For the text-containing cell, return its midpoint in [x, y] coordinate format. 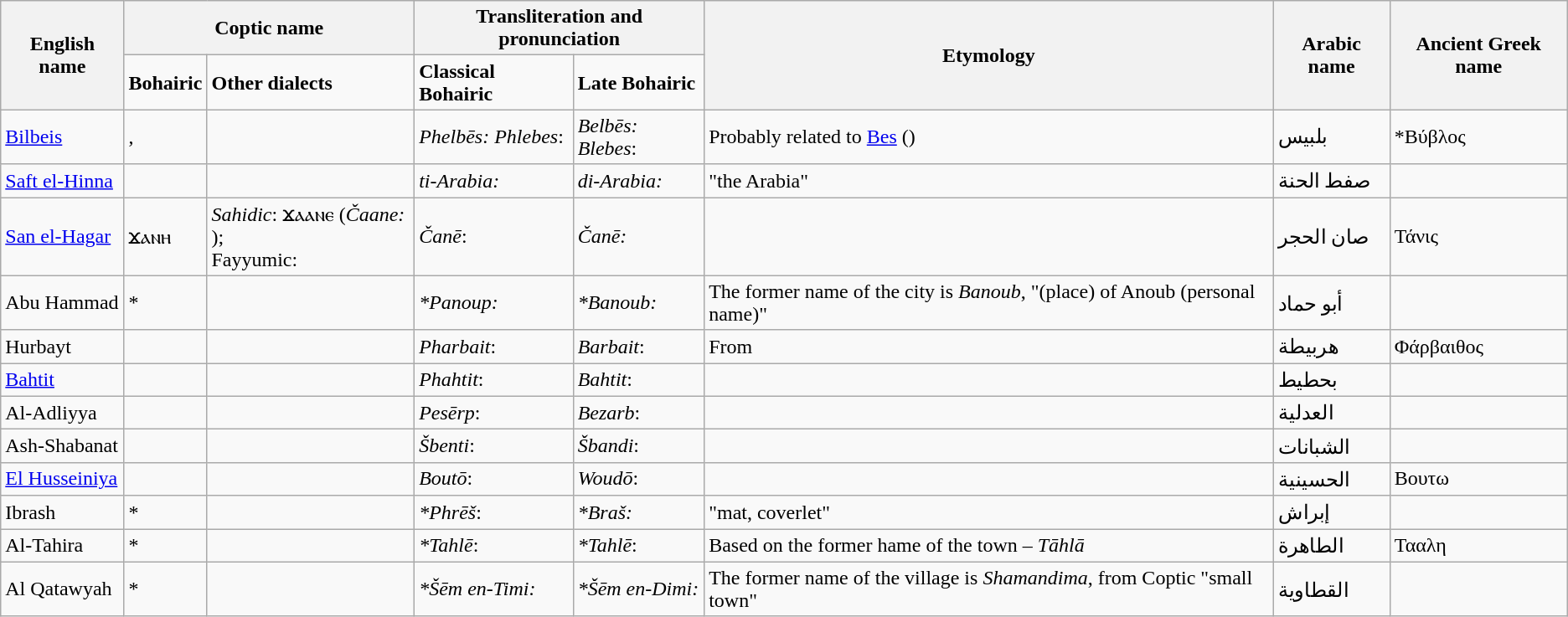
Bezarb: [638, 413]
Pesērp: [494, 413]
Other dialects [311, 82]
Šbandi: [638, 446]
Belbēs: Blebes: [638, 137]
From [988, 347]
بلبيس [1332, 137]
, [166, 137]
Phelbēs: Phlebes: [494, 137]
Ibrash [62, 512]
Classical Bohairic [494, 82]
Phahtit: [494, 380]
English name [62, 55]
الطاهرة [1332, 546]
Βουτω [1478, 479]
Sahidic: ϫⲁⲁⲛⲉ (Čaane: );Fayyumic: [311, 237]
الشبانات [1332, 446]
"the Arabia" [988, 181]
San el-Hagar [62, 237]
Bahtit [62, 380]
Hurbayt [62, 347]
القطاوية [1332, 589]
Late Bohairic [638, 82]
Τααλη [1478, 546]
Al Qatawyah [62, 589]
Based on the former hame of the town – Tāhlā [988, 546]
العدلية [1332, 413]
Bahtit: [638, 380]
The former name of the village is Shamandima, from Coptic "small town" [988, 589]
بحطيط [1332, 380]
Al-Tahira [62, 546]
di-Arabia: [638, 181]
Arabic name [1332, 55]
El Husseiniya [62, 479]
Abu Hammad [62, 303]
Pharbait: [494, 347]
ti-Arabia: [494, 181]
*Phrēš: [494, 512]
هربيطة [1332, 347]
Barbait: [638, 347]
الحسينية [1332, 479]
Φάρβαιθος [1478, 347]
Šbenti: [494, 446]
ϫⲁⲛⲏ [166, 237]
Bilbeis [62, 137]
Ancient Greek name [1478, 55]
Saft el-Hinna [62, 181]
Etymology [988, 55]
*Banoub: [638, 303]
*Braš: [638, 512]
Transliteration and pronunciation [560, 28]
Woudō: [638, 479]
*Šēm en-Timi: [494, 589]
*Panoup: [494, 303]
إبراش [1332, 512]
Coptic name [270, 28]
صفط الحنة [1332, 181]
Bohairic [166, 82]
Probably related to Bes () [988, 137]
"mat, coverlet" [988, 512]
Al-Adliyya [62, 413]
أبو حماد [1332, 303]
The former name of the city is Banoub, "(place) of Anoub (personal name)" [988, 303]
Boutō: [494, 479]
*Βύβλος [1478, 137]
Ash-Shabanat [62, 446]
*Šēm en-Dimi: [638, 589]
Τάνις [1478, 237]
صان الحجر [1332, 237]
